Return the (X, Y) coordinate for the center point of the cell that contains the specified text.  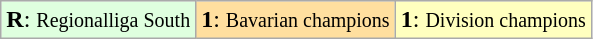
R: Regionalliga South (98, 20)
1: Bavarian champions (296, 20)
1: Division champions (493, 20)
